Locate the cell with the specified text and output its (X, Y) center coordinate. 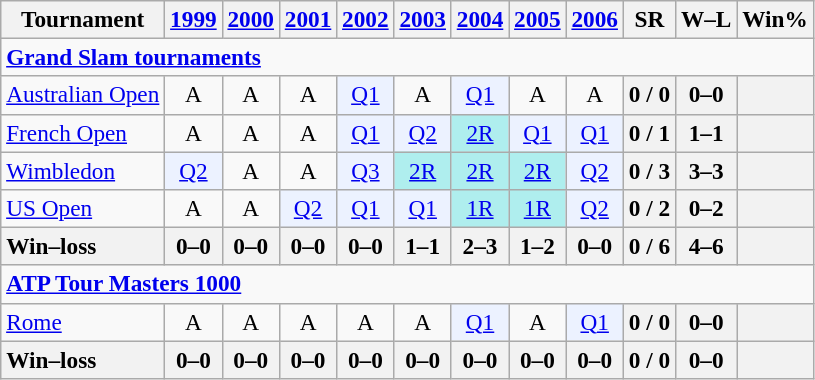
Win% (775, 19)
French Open (83, 133)
2006 (594, 19)
SR (649, 19)
Grand Slam tournaments (407, 57)
2003 (422, 19)
W–L (706, 19)
2002 (366, 19)
Tournament (83, 19)
1999 (194, 19)
2001 (308, 19)
3–3 (706, 170)
2005 (538, 19)
Australian Open (83, 95)
Wimbledon (83, 170)
0 / 3 (649, 170)
0 / 1 (649, 133)
2000 (250, 19)
Q3 (366, 170)
2–3 (480, 246)
0–2 (706, 208)
2004 (480, 19)
0 / 6 (649, 246)
4–6 (706, 246)
1–2 (538, 246)
ATP Tour Masters 1000 (407, 284)
US Open (83, 208)
0 / 2 (649, 208)
Rome (83, 322)
